Provide the (x, y) coordinate of the cell's center where the given text is located.  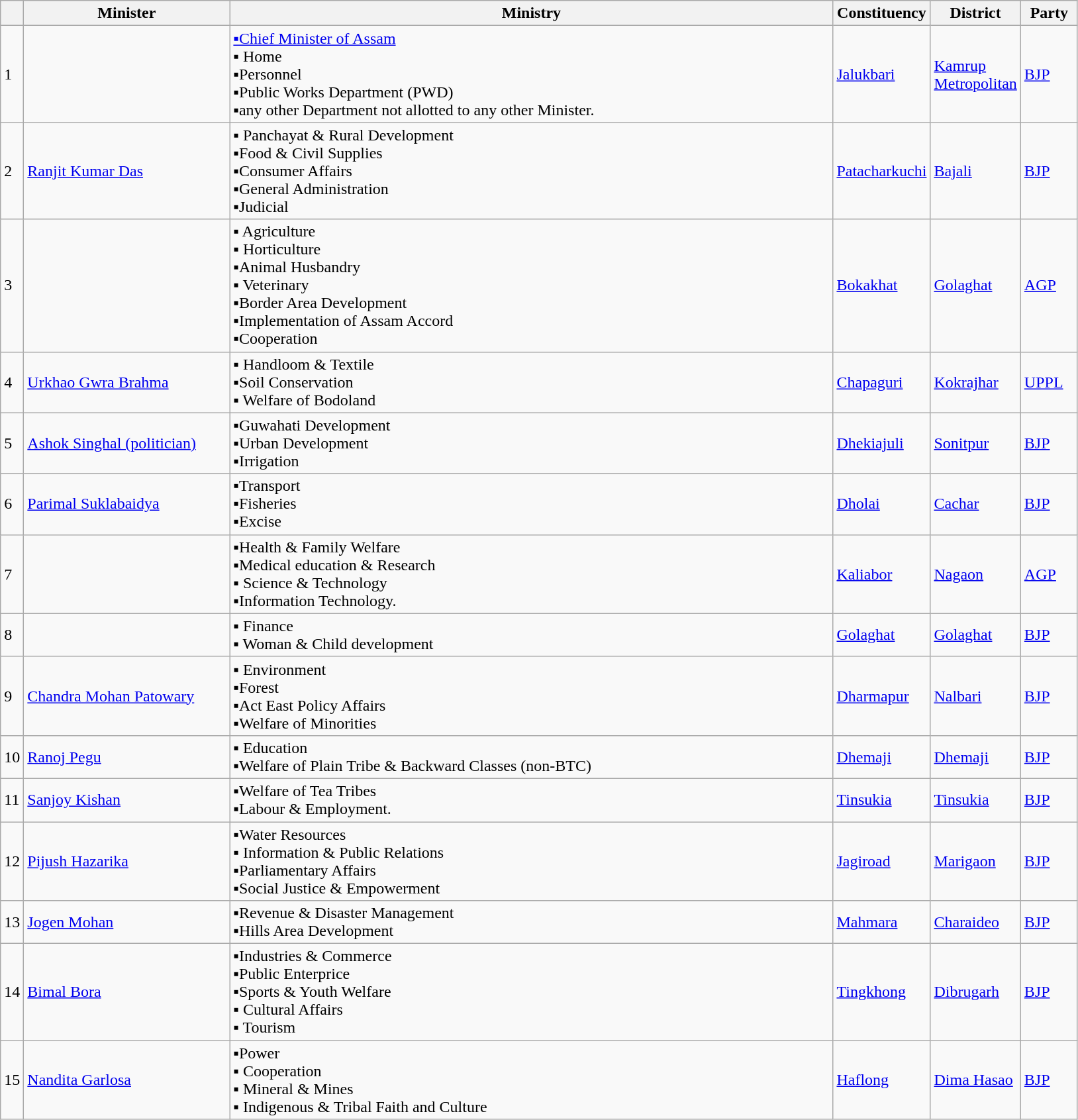
Cachar (975, 504)
Nalbari (975, 695)
District (975, 13)
Bimal Bora (127, 992)
5 (12, 443)
▪️Chief Minister of Assam▪️ Home ▪️Personnel ▪️Public Works Department (PWD) ▪️any other Department not allotted to any other Minister. (531, 74)
Sonitpur (975, 443)
Minister (127, 13)
4 (12, 382)
▪️ Handloom & Textile ▪️Soil Conservation▪️ Welfare of Bodoland (531, 382)
12 (12, 861)
Dibrugarh (975, 992)
Bajali (975, 171)
3 (12, 285)
▪️Power▪️ Cooperation▪️ Mineral & Mines▪️ Indigenous & Tribal Faith and Culture (531, 1080)
Jalukbari (882, 74)
Sanjoy Kishan (127, 800)
Urkhao Gwra Brahma (127, 382)
Chapaguri (882, 382)
▪️Guwahati Development▪️Urban Development ▪️Irrigation (531, 443)
7 (12, 574)
Nagaon (975, 574)
Ministry (531, 13)
Dharmapur (882, 695)
Kaliabor (882, 574)
▪️Industries & Commerce▪️Public Enterprice▪️Sports & Youth Welfare▪️ Cultural Affairs▪️ Tourism (531, 992)
Parimal Suklabaidya (127, 504)
Jogen Mohan (127, 922)
15 (12, 1080)
11 (12, 800)
▪️ Panchayat & Rural Development ▪️Food & Civil Supplies ▪️Consumer Affairs ▪️General Administration▪️Judicial (531, 171)
Charaideo (975, 922)
6 (12, 504)
Pijush Hazarika (127, 861)
Tingkhong (882, 992)
Ranoj Pegu (127, 756)
▪️Health & Family Welfare ▪️Medical education & Research▪️ Science & Technology▪️Information Technology. (531, 574)
▪️ Education▪️Welfare of Plain Tribe & Backward Classes (non-BTC) (531, 756)
Patacharkuchi (882, 171)
Dholai (882, 504)
Kokrajhar (975, 382)
2 (12, 171)
Constituency (882, 13)
Party (1049, 13)
10 (12, 756)
Dhekiajuli (882, 443)
Bokakhat (882, 285)
Jagiroad (882, 861)
Ashok Singhal (politician) (127, 443)
▪️ Agriculture▪️ Horticulture ▪️Animal Husbandry ▪️ Veterinary ▪️Border Area Development ▪️Implementation of Assam Accord ▪️Cooperation (531, 285)
8 (12, 635)
▪️Revenue & Disaster Management▪️Hills Area Development (531, 922)
Marigaon (975, 861)
Kamrup Metropolitan (975, 74)
▪️ Finance▪️ Woman & Child development (531, 635)
Dima Hasao (975, 1080)
Ranjit Kumar Das (127, 171)
▪️ Environment ▪️Forest▪️Act East Policy Affairs▪️Welfare of Minorities (531, 695)
Mahmara (882, 922)
1 (12, 74)
Chandra Mohan Patowary (127, 695)
9 (12, 695)
Haflong (882, 1080)
▪️Welfare of Tea Tribes▪️Labour & Employment. (531, 800)
UPPL (1049, 382)
13 (12, 922)
14 (12, 992)
▪️Water Resources▪️ Information & Public Relations ▪️Parliamentary Affairs▪️Social Justice & Empowerment (531, 861)
▪️Transport▪️Fisheries ▪️Excise (531, 504)
Nandita Garlosa (127, 1080)
